Extract the [X, Y] coordinate from the center of the cell holding the provided text.  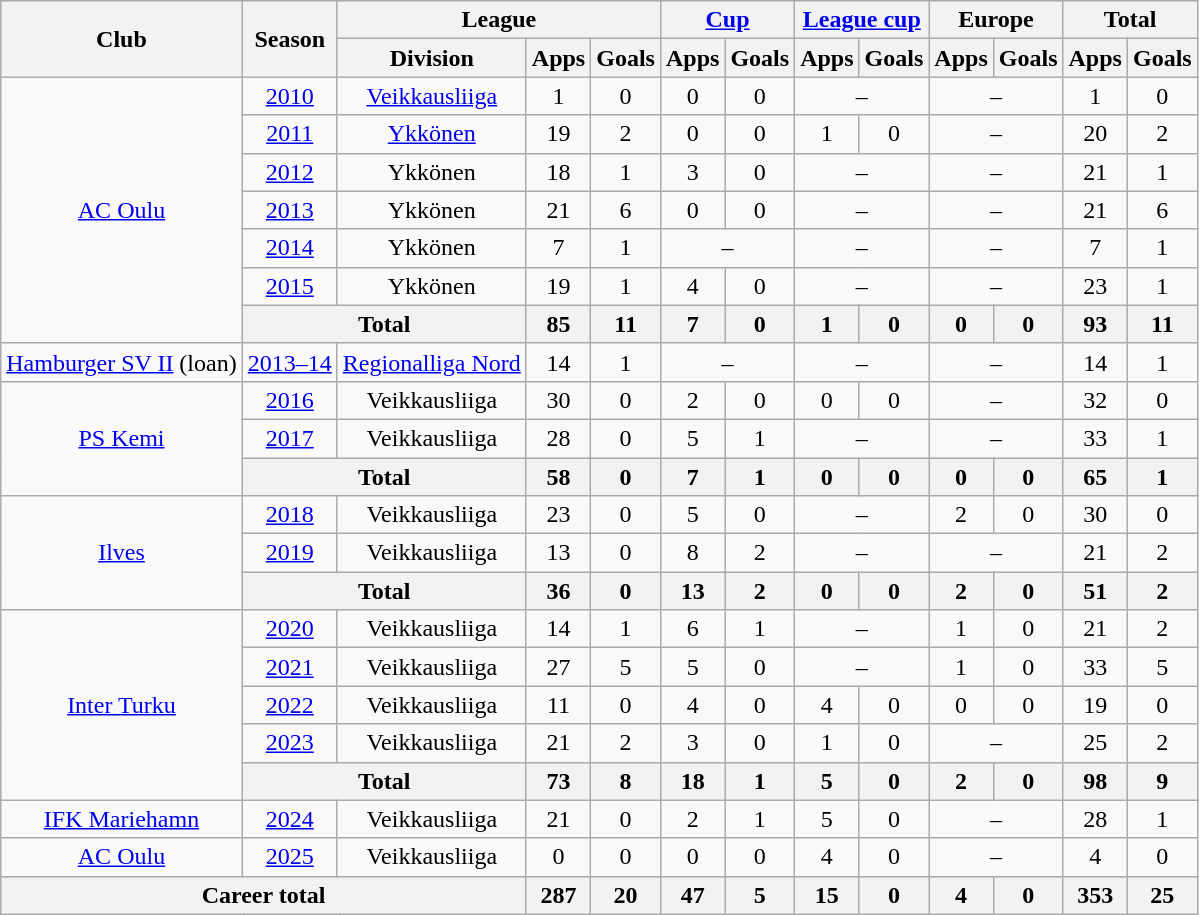
2010 [290, 96]
98 [1095, 781]
2023 [290, 743]
Hamburger SV II (loan) [122, 362]
2013 [290, 210]
93 [1095, 324]
League [498, 20]
85 [558, 324]
Club [122, 39]
Career total [264, 895]
Inter Turku [122, 705]
2015 [290, 286]
IFK Mariehamn [122, 819]
League cup [862, 20]
2016 [290, 400]
47 [692, 895]
32 [1095, 400]
PS Kemi [122, 438]
27 [558, 667]
Regionalliga Nord [432, 362]
2013–14 [290, 362]
2022 [290, 705]
2020 [290, 629]
2021 [290, 667]
2014 [290, 248]
2017 [290, 438]
Division [432, 58]
Europe [996, 20]
15 [827, 895]
9 [1162, 781]
287 [558, 895]
36 [558, 591]
2024 [290, 819]
2012 [290, 172]
353 [1095, 895]
65 [1095, 477]
2011 [290, 134]
Season [290, 39]
2025 [290, 857]
73 [558, 781]
Cup [727, 20]
Ilves [122, 553]
2019 [290, 553]
2018 [290, 515]
58 [558, 477]
51 [1095, 591]
